Search for the cell housing the specified text and yield its [X, Y] center coordinate. 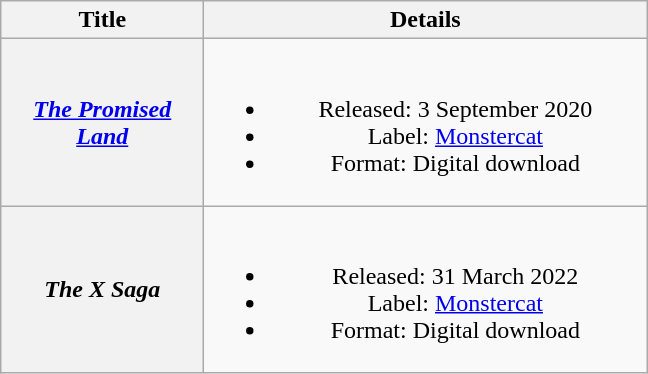
Released: 3 September 2020Label: MonstercatFormat: Digital download [426, 122]
The X Saga [102, 290]
Released: 31 March 2022Label: MonstercatFormat: Digital download [426, 290]
The Promised Land [102, 122]
Details [426, 20]
Title [102, 20]
